Determine the (x, y) coordinate at the center of the cell enclosing the given text.  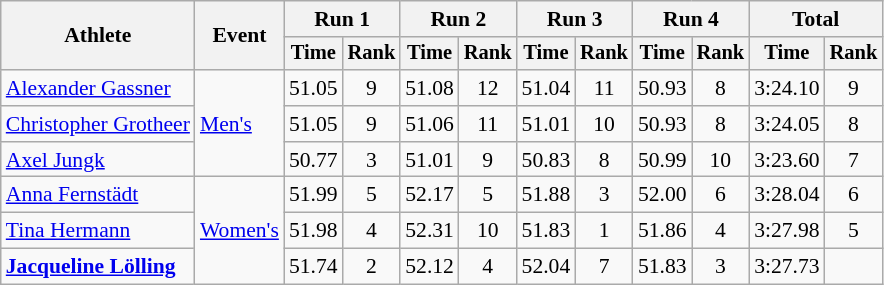
3:23.60 (786, 160)
52.00 (662, 195)
12 (488, 88)
51.06 (430, 124)
Event (240, 36)
Jacqueline Lölling (98, 267)
Tina Hermann (98, 231)
3:27.98 (786, 231)
51.88 (546, 195)
Athlete (98, 36)
Run 3 (575, 19)
52.17 (430, 195)
Run 1 (342, 19)
3:24.05 (786, 124)
Run 4 (691, 19)
Men's (240, 124)
Christopher Grotheer (98, 124)
3:27.73 (786, 267)
52.31 (430, 231)
1 (604, 231)
Run 2 (458, 19)
3:28.04 (786, 195)
51.98 (314, 231)
51.08 (430, 88)
51.86 (662, 231)
2 (372, 267)
50.99 (662, 160)
51.74 (314, 267)
Anna Fernstädt (98, 195)
51.04 (546, 88)
52.04 (546, 267)
50.83 (546, 160)
52.12 (430, 267)
Axel Jungk (98, 160)
Alexander Gassner (98, 88)
3:24.10 (786, 88)
51.99 (314, 195)
Women's (240, 230)
Total (816, 19)
50.77 (314, 160)
